Determine the [x, y] coordinate at the center of the cell enclosing the given text.  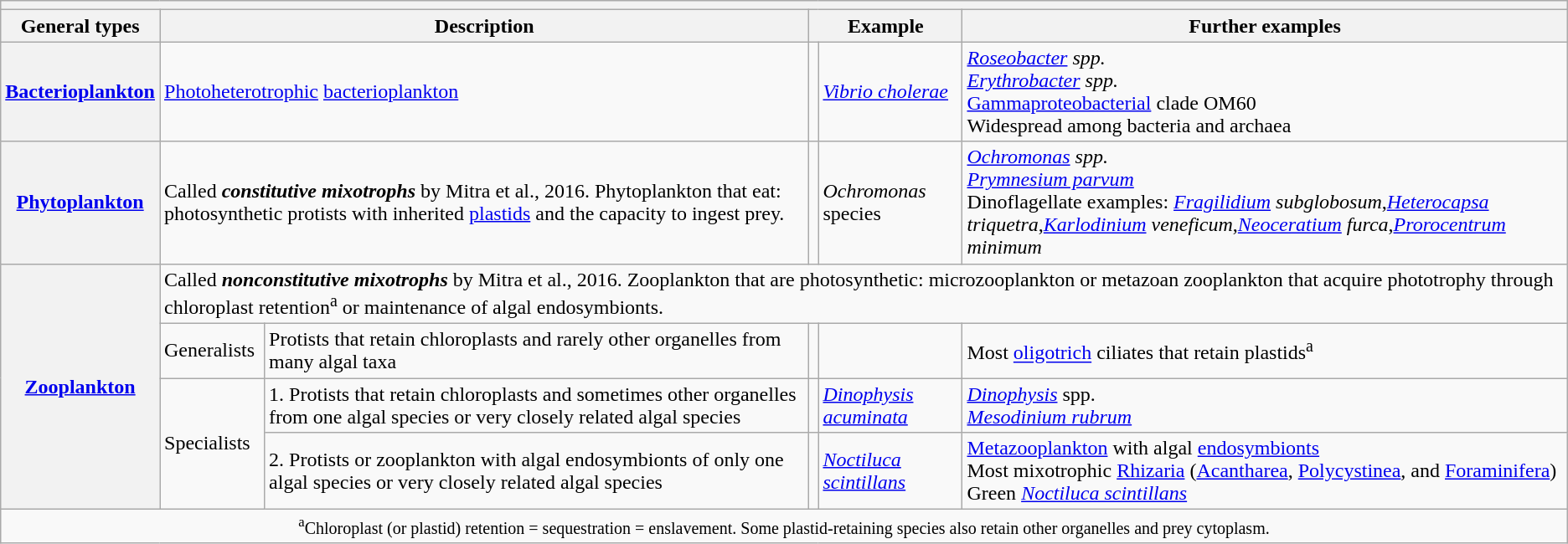
Further examples [1265, 26]
Roseobacter spp.Erythrobacter spp.Gammaproteobacterial clade OM60Widespread among bacteria and archaea [1265, 92]
Most oligotrich ciliates that retain plastidsa [1265, 352]
Dinophysis acuminata [890, 405]
Protists that retain chloroplasts and rarely other organelles from many algal taxa [537, 352]
Dinophysis spp.Mesodinium rubrum [1265, 405]
Bacterioplankton [80, 92]
Specialists [211, 444]
2. Protists or zooplankton with algal endosymbionts of only one algal species or very closely related algal species [537, 471]
Ochromonas species [890, 203]
Vibrio cholerae [890, 92]
General types [80, 26]
Zooplankton [80, 387]
Noctiluca scintillans [890, 471]
Phytoplankton [80, 203]
Photoheterotrophic bacterioplankton [484, 92]
Generalists [211, 352]
Example [886, 26]
1. Protists that retain chloroplasts and sometimes other organelles from one algal species or very closely related algal species [537, 405]
aChloroplast (or plastid) retention = sequestration = enslavement. Some plastid-retaining species also retain other organelles and prey cytoplasm. [784, 526]
Description [484, 26]
Metazooplankton with algal endosymbiontsMost mixotrophic Rhizaria (Acantharea, Polycystinea, and Foraminifera)Green Noctiluca scintillans [1265, 471]
